Output the (x, y) coordinate of the center of the cell containing the given text.  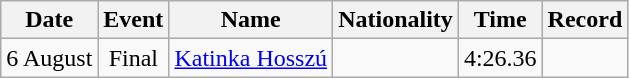
Katinka Hosszú (251, 58)
6 August (50, 58)
Time (500, 20)
4:26.36 (500, 58)
Record (585, 20)
Date (50, 20)
Final (134, 58)
Name (251, 20)
Nationality (396, 20)
Event (134, 20)
